Capture the cell that displays the provided text and extract its [x, y] central coordinate. 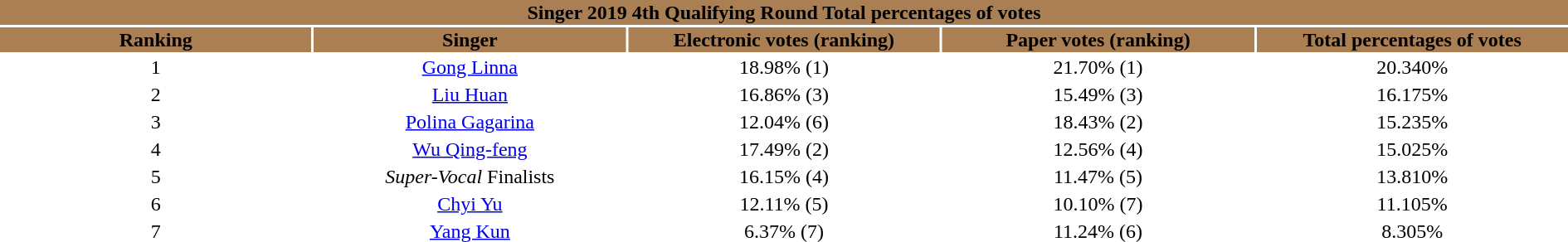
1 [156, 67]
Gong Linna [470, 67]
21.70% (1) [1098, 67]
17.49% (2) [784, 149]
Super-Vocal Finalists [470, 177]
Singer [470, 40]
Liu Huan [470, 94]
12.11% (5) [784, 204]
18.98% (1) [784, 67]
Electronic votes (ranking) [784, 40]
11.105% [1412, 204]
20.340% [1412, 67]
18.43% (2) [1098, 122]
16.15% (4) [784, 177]
15.235% [1412, 122]
12.04% (6) [784, 122]
Chyi Yu [470, 204]
Paper votes (ranking) [1098, 40]
3 [156, 122]
Total percentages of votes [1412, 40]
4 [156, 149]
Wu Qing-feng [470, 149]
13.810% [1412, 177]
12.56% (4) [1098, 149]
15.025% [1412, 149]
2 [156, 94]
16.86% (3) [784, 94]
11.47% (5) [1098, 177]
Singer 2019 4th Qualifying Round Total percentages of votes [784, 12]
16.175% [1412, 94]
10.10% (7) [1098, 204]
5 [156, 177]
6 [156, 204]
Polina Gagarina [470, 122]
15.49% (3) [1098, 94]
Ranking [156, 40]
